Determine the [x, y] coordinate at the center of the cell enclosing the given text.  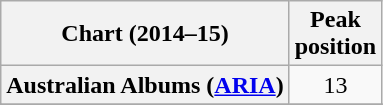
Chart (2014–15) [145, 34]
13 [335, 85]
Australian Albums (ARIA) [145, 85]
Peakposition [335, 34]
